Scan for the cell matching the given text and deliver its (X, Y) coordinate at center. 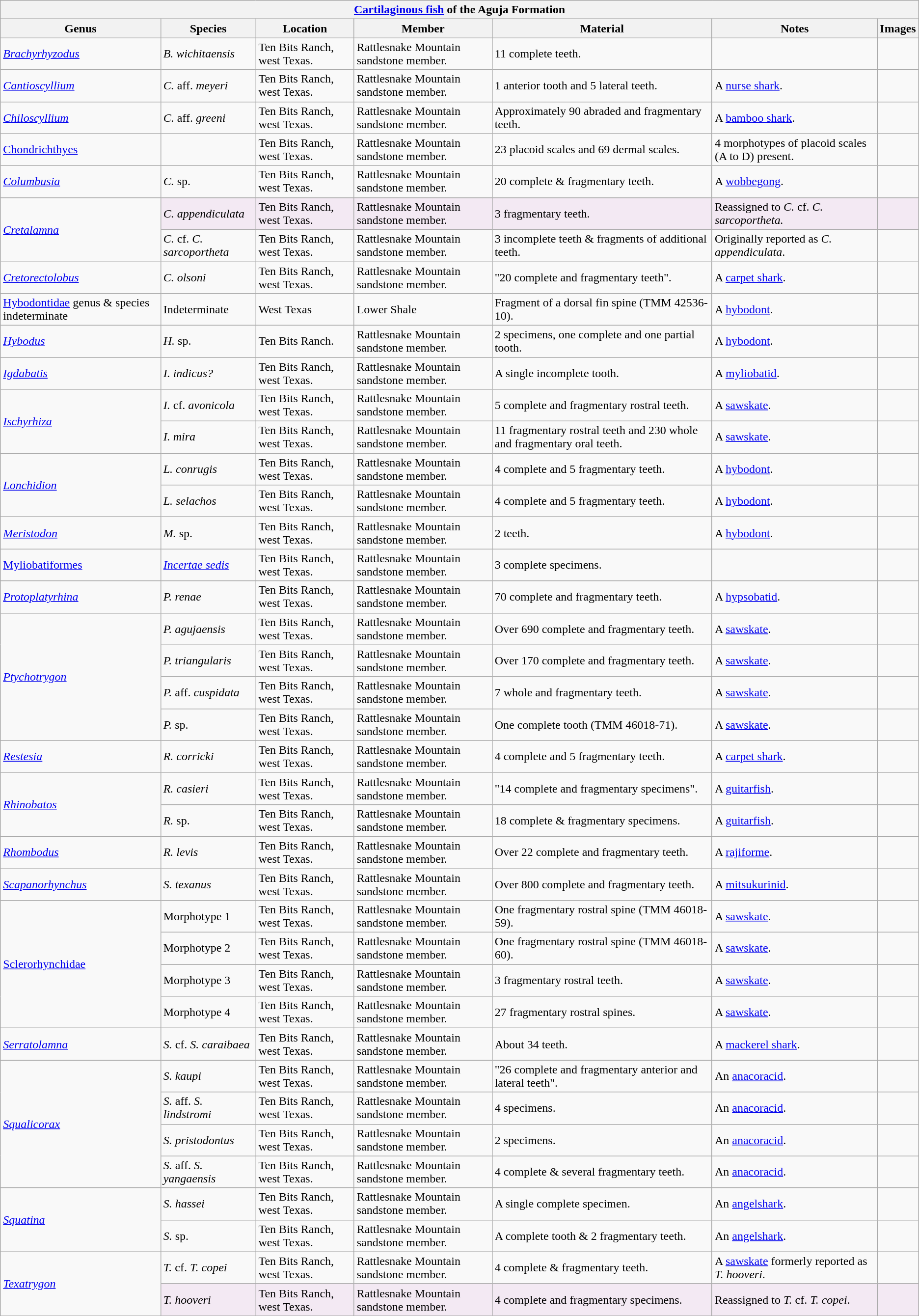
Over 22 complete and fragmentary teeth. (602, 852)
A mackerel shark. (794, 1044)
Fragment of a dorsal fin spine (TMM 42536-10). (602, 309)
S. aff. S. yangaensis (208, 1172)
Columbusia (81, 182)
R. corricki (208, 756)
4 complete & fragmentary teeth. (602, 1268)
S. cf. S. caraibaea (208, 1044)
R. levis (208, 852)
Indeterminate (208, 309)
A hypsobatid. (794, 597)
Reassigned to T. cf. T. copei. (794, 1299)
Over 170 complete and fragmentary teeth. (602, 661)
Cantioscyllium (81, 85)
Chiloscyllium (81, 118)
L. selachos (208, 501)
Ischyrhiza (81, 421)
R. sp. (208, 820)
20 complete & fragmentary teeth. (602, 182)
Chondrichthyes (81, 149)
2 specimens, one complete and one partial tooth. (602, 341)
Myliobatiformes (81, 565)
Brachyrhyzodus (81, 54)
Rhinobatos (81, 804)
P. renae (208, 597)
S. hassei (208, 1204)
2 teeth. (602, 533)
Notes (794, 28)
5 complete and fragmentary rostral teeth. (602, 406)
3 fragmentary teeth. (602, 213)
C. appendiculata (208, 213)
S. texanus (208, 884)
Ten Bits Ranch. (305, 341)
P. triangularis (208, 661)
Protoplatyrhina (81, 597)
Hybodontidae genus & species indeterminate (81, 309)
I. cf. avonicola (208, 406)
Images (898, 28)
A single incomplete tooth. (602, 373)
S. sp. (208, 1235)
Over 690 complete and fragmentary teeth. (602, 629)
Morphotype 1 (208, 916)
Location (305, 28)
Morphotype 3 (208, 980)
4 morphotypes of placoid scales (A to D) present. (794, 149)
Lonchidion (81, 485)
S. aff. S. lindstromi (208, 1108)
Igdabatis (81, 373)
Texatrygon (81, 1284)
4 complete and fragmentary specimens. (602, 1299)
Cartilaginous fish of the Aguja Formation (459, 10)
3 fragmentary rostral teeth. (602, 980)
23 placoid scales and 69 dermal scales. (602, 149)
M. sp. (208, 533)
Reassigned to C. cf. C. sarcoportheta. (794, 213)
Restesia (81, 756)
One complete tooth (TMM 46018-71). (602, 725)
T. cf. T. copei (208, 1268)
27 fragmentary rostral spines. (602, 1013)
C. aff. greeni (208, 118)
About 34 teeth. (602, 1044)
One fragmentary rostral spine (TMM 46018-59). (602, 916)
I. mira (208, 437)
1 anterior tooth and 5 lateral teeth. (602, 85)
Morphotype 4 (208, 1013)
Squatina (81, 1220)
A wobbegong. (794, 182)
A rajiforme. (794, 852)
Originally reported as C. appendiculata. (794, 246)
11 complete teeth. (602, 54)
Approximately 90 abraded and fragmentary teeth. (602, 118)
T. hooveri (208, 1299)
R. casieri (208, 789)
S. kaupi (208, 1076)
Ptychotrygon (81, 677)
Rhombodus (81, 852)
C. sp. (208, 182)
Lower Shale (423, 309)
18 complete & fragmentary specimens. (602, 820)
A complete tooth & 2 fragmentary teeth. (602, 1235)
L. conrugis (208, 469)
One fragmentary rostral spine (TMM 46018-60). (602, 949)
A single complete specimen. (602, 1204)
P. agujaensis (208, 629)
7 whole and fragmentary teeth. (602, 692)
A myliobatid. (794, 373)
Member (423, 28)
4 complete & several fragmentary teeth. (602, 1172)
C. aff. meyeri (208, 85)
"26 complete and fragmentary anterior and lateral teeth". (602, 1076)
70 complete and fragmentary teeth. (602, 597)
P. aff. cuspidata (208, 692)
A mitsukurinid. (794, 884)
Sclerorhynchidae (81, 964)
3 incomplete teeth & fragments of additional teeth. (602, 246)
Serratolamna (81, 1044)
Squalicorax (81, 1124)
Cretalamna (81, 229)
Genus (81, 28)
A sawskate formerly reported as T. hooveri. (794, 1268)
Species (208, 28)
Scapanorhynchus (81, 884)
Cretorectolobus (81, 277)
Morphotype 2 (208, 949)
3 complete specimens. (602, 565)
Meristodon (81, 533)
"20 complete and fragmentary teeth". (602, 277)
S. pristodontus (208, 1140)
A nurse shark. (794, 85)
Incertae sedis (208, 565)
P. sp. (208, 725)
Hybodus (81, 341)
C. cf. C. sarcoportheta (208, 246)
11 fragmentary rostral teeth and 230 whole and fragmentary oral teeth. (602, 437)
I. indicus? (208, 373)
4 specimens. (602, 1108)
"14 complete and fragmentary specimens". (602, 789)
B. wichitaensis (208, 54)
Material (602, 28)
West Texas (305, 309)
2 specimens. (602, 1140)
A bamboo shark. (794, 118)
C. olsoni (208, 277)
H. sp. (208, 341)
Over 800 complete and fragmentary teeth. (602, 884)
